Search for the cell housing the specified text and yield its [x, y] center coordinate. 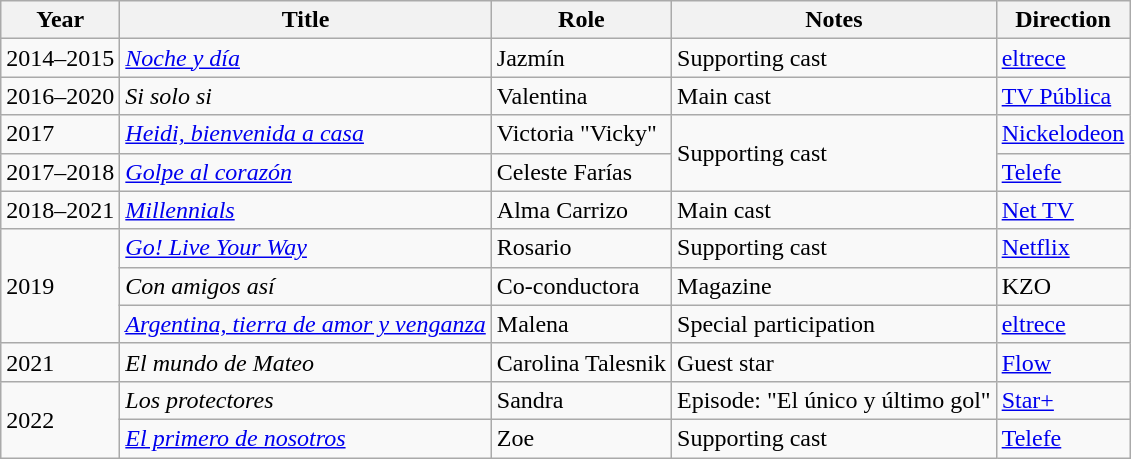
Star+ [1063, 400]
2019 [60, 286]
Go! Live Your Way [306, 248]
2014–2015 [60, 58]
Special participation [834, 324]
Con amigos así [306, 286]
Co-conductora [581, 286]
Net TV [1063, 210]
Notes [834, 20]
Los protectores [306, 400]
2022 [60, 419]
El mundo de Mateo [306, 362]
Magazine [834, 286]
Heidi, bienvenida a casa [306, 134]
Victoria "Vicky" [581, 134]
2018–2021 [60, 210]
2016–2020 [60, 96]
Netflix [1063, 248]
El primero de nosotros [306, 438]
Role [581, 20]
Nickelodeon [1063, 134]
Valentina [581, 96]
Zoe [581, 438]
2017–2018 [60, 172]
Malena [581, 324]
Argentina, tierra de amor y venganza [306, 324]
2021 [60, 362]
Title [306, 20]
Direction [1063, 20]
TV Pública [1063, 96]
Celeste Farías [581, 172]
Guest star [834, 362]
Sandra [581, 400]
Jazmín [581, 58]
Episode: "El único y último gol" [834, 400]
Golpe al corazón [306, 172]
Millennials [306, 210]
Carolina Talesnik [581, 362]
Alma Carrizo [581, 210]
Rosario [581, 248]
Noche y día [306, 58]
Flow [1063, 362]
KZO [1063, 286]
Si solo si [306, 96]
2017 [60, 134]
Year [60, 20]
